Search for the cell housing the specified text and yield its [x, y] center coordinate. 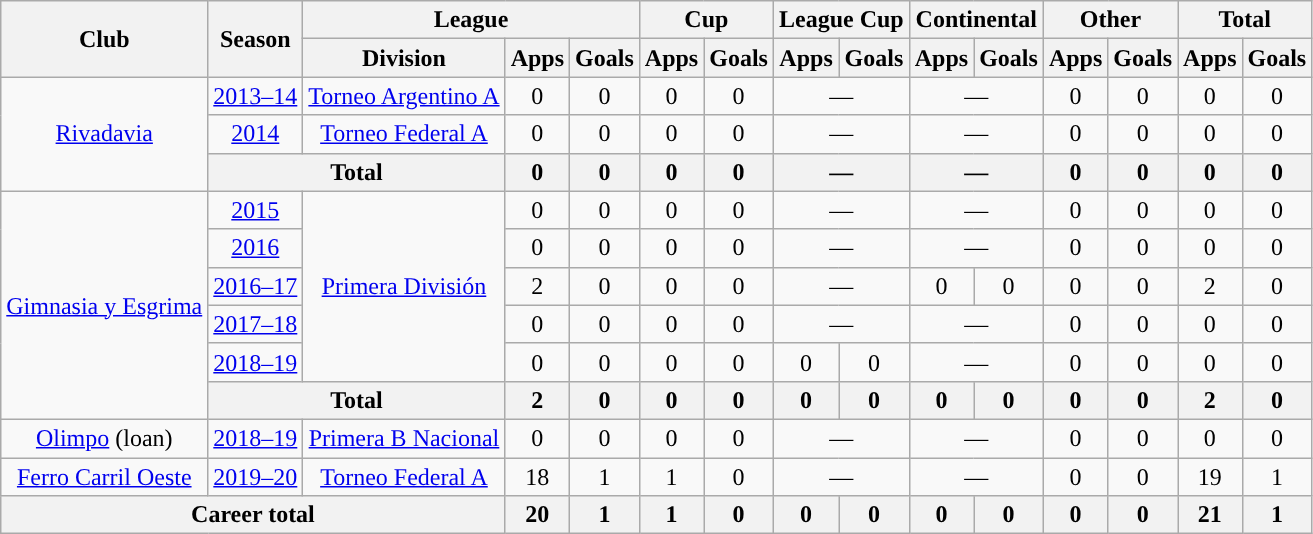
Primera División [404, 286]
Other [1110, 20]
2014 [256, 134]
Season [256, 39]
Ferro Carril Oeste [104, 477]
21 [1210, 515]
Division [404, 58]
Gimnasia y Esgrima [104, 305]
2016 [256, 248]
Primera B Nacional [404, 438]
19 [1210, 477]
Torneo Argentino A [404, 96]
League Cup [841, 20]
Cup [706, 20]
2013–14 [256, 96]
18 [537, 477]
League [471, 20]
2016–17 [256, 286]
Olimpo (loan) [104, 438]
Club [104, 39]
2019–20 [256, 477]
20 [537, 515]
Rivadavia [104, 134]
2015 [256, 210]
2017–18 [256, 324]
Career total [253, 515]
Continental [976, 20]
